Search for the cell housing the specified text and yield its [X, Y] center coordinate. 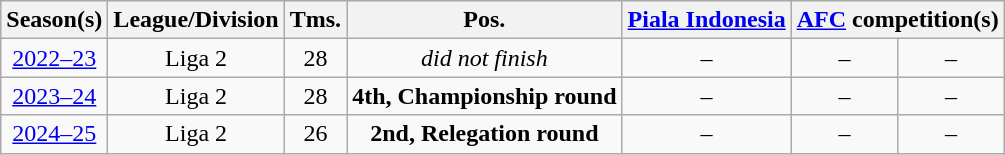
did not finish [484, 58]
2nd, Relegation round [484, 134]
AFC competition(s) [898, 20]
Season(s) [54, 20]
Piala Indonesia [706, 20]
2022–23 [54, 58]
4th, Championship round [484, 96]
2024–25 [54, 134]
League/Division [196, 20]
Pos. [484, 20]
Tms. [315, 20]
26 [315, 134]
2023–24 [54, 96]
